Find where the given text appears and provide that cell's center as [x, y] coordinate. 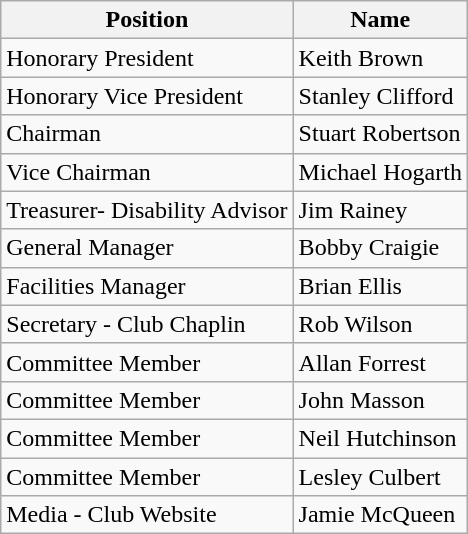
Bobby Craigie [380, 248]
Facilities Manager [147, 286]
Neil Hutchinson [380, 438]
Treasurer- Disability Advisor [147, 210]
Jim Rainey [380, 210]
Chairman [147, 134]
Position [147, 20]
Allan Forrest [380, 362]
Media - Club Website [147, 515]
Jamie McQueen [380, 515]
Michael Hogarth [380, 172]
Vice Chairman [147, 172]
Stuart Robertson [380, 134]
John Masson [380, 400]
Keith Brown [380, 58]
Honorary President [147, 58]
Name [380, 20]
Lesley Culbert [380, 477]
Honorary Vice President [147, 96]
Stanley Clifford [380, 96]
General Manager [147, 248]
Rob Wilson [380, 324]
Secretary - Club Chaplin [147, 324]
Brian Ellis [380, 286]
